For the text-containing cell, return its midpoint in [X, Y] coordinate format. 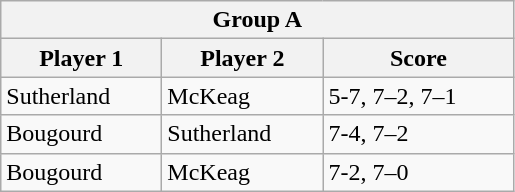
Group A [258, 20]
Player 2 [242, 58]
7-2, 7–0 [418, 172]
Score [418, 58]
7-4, 7–2 [418, 134]
5-7, 7–2, 7–1 [418, 96]
Player 1 [82, 58]
